Find where the given text appears and provide that cell's center as (X, Y) coordinate. 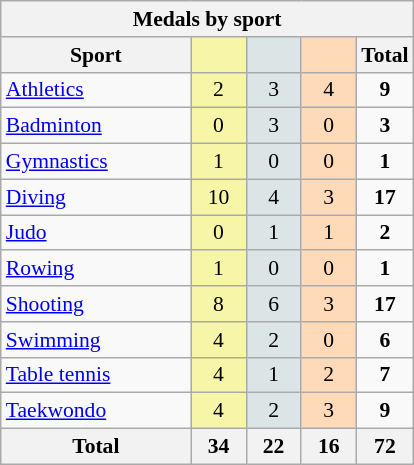
8 (218, 304)
Rowing (96, 269)
Medals by sport (208, 19)
Sport (96, 55)
Shooting (96, 304)
Judo (96, 233)
Diving (96, 197)
Badminton (96, 126)
16 (328, 447)
Gymnastics (96, 162)
Taekwondo (96, 411)
7 (384, 375)
22 (274, 447)
Athletics (96, 90)
Swimming (96, 340)
Table tennis (96, 375)
34 (218, 447)
72 (384, 447)
10 (218, 197)
